Find where the given text appears and provide that cell's center as [X, Y] coordinate. 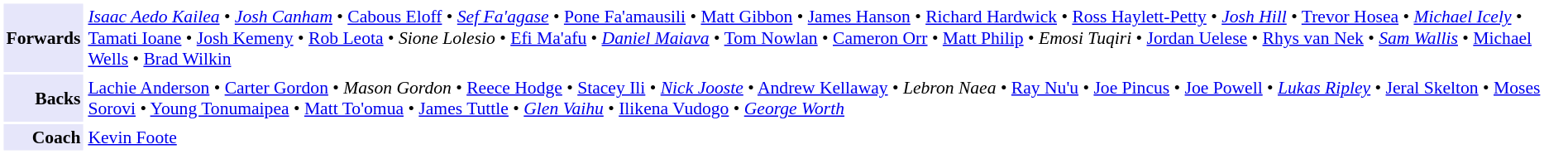
Kevin Foote [825, 137]
Backs [43, 98]
Coach [43, 137]
Forwards [43, 37]
